Output the (x, y) coordinate of the center of the cell containing the given text.  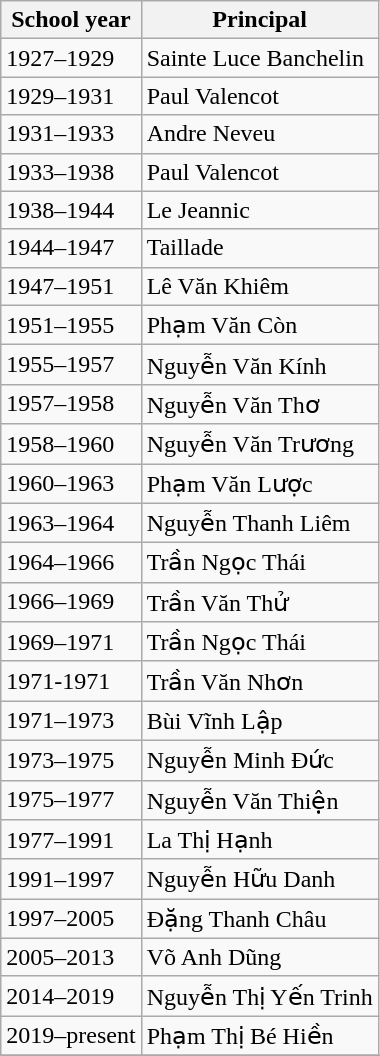
Võ Anh Dũng (260, 957)
1944–1947 (71, 248)
Nguyễn Thanh Liêm (260, 523)
1997–2005 (71, 919)
Nguyễn Minh Đức (260, 760)
1951–1955 (71, 325)
1929–1931 (71, 96)
1969–1971 (71, 642)
Nguyễn Văn Thiện (260, 800)
Le Jeannic (260, 210)
1964–1966 (71, 563)
1991–1997 (71, 879)
1931–1933 (71, 134)
1960–1963 (71, 484)
1963–1964 (71, 523)
Phạm Thị Bé Hiền (260, 1036)
La Thị Hạnh (260, 840)
1947–1951 (71, 286)
1938–1944 (71, 210)
1966–1969 (71, 602)
1971–1973 (71, 721)
2014–2019 (71, 996)
Lê Văn Khiêm (260, 286)
1957–1958 (71, 404)
1977–1991 (71, 840)
1955–1957 (71, 365)
2005–2013 (71, 957)
Nguyễn Văn Thơ (260, 404)
1973–1975 (71, 760)
Nguyễn Thị Yến Trinh (260, 996)
Sainte Luce Banchelin (260, 58)
Trần Văn Nhơn (260, 681)
Phạm Văn Còn (260, 325)
Principal (260, 20)
Phạm Văn Lược (260, 484)
2019–present (71, 1036)
1927–1929 (71, 58)
1958–1960 (71, 444)
Nguyễn Văn Trương (260, 444)
Nguyễn Hữu Danh (260, 879)
1975–1977 (71, 800)
Andre Neveu (260, 134)
Nguyễn Văn Kính (260, 365)
Bùi Vĩnh Lập (260, 721)
1971-1971 (71, 681)
Trần Văn Thử (260, 602)
1933–1938 (71, 172)
School year (71, 20)
Đặng Thanh Châu (260, 919)
Taillade (260, 248)
